From the cell containing the given text, extract its center point as [X, Y] coordinate. 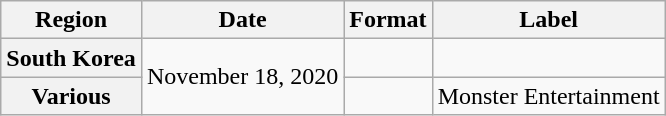
Label [548, 20]
Region [72, 20]
Date [242, 20]
South Korea [72, 58]
Format [388, 20]
Monster Entertainment [548, 96]
November 18, 2020 [242, 77]
Various [72, 96]
